From the cell containing the given text, extract its center point as [x, y] coordinate. 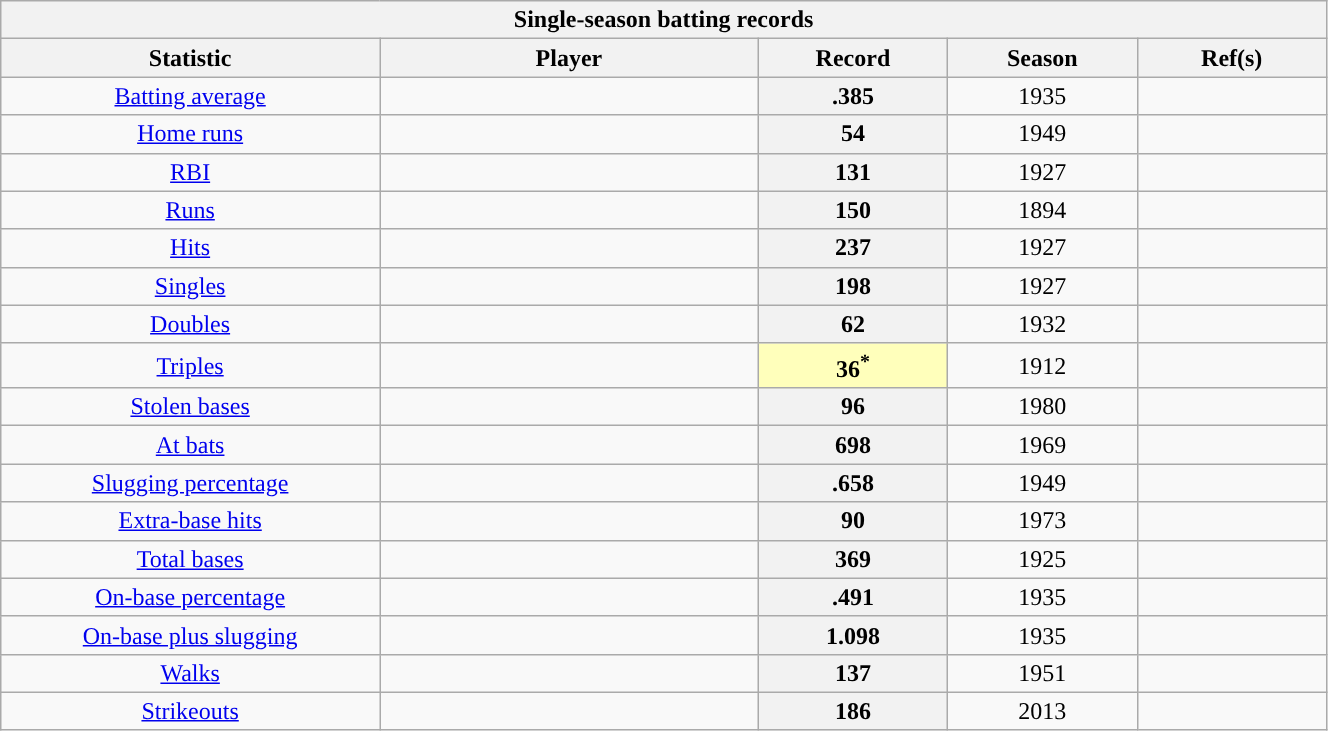
Batting average [190, 96]
On-base plus slugging [190, 635]
.658 [852, 483]
RBI [190, 172]
Stolen bases [190, 407]
Slugging percentage [190, 483]
Doubles [190, 324]
Statistic [190, 58]
Extra-base hits [190, 521]
1969 [1042, 445]
150 [852, 210]
96 [852, 407]
198 [852, 286]
131 [852, 172]
Total bases [190, 559]
1925 [1042, 559]
137 [852, 673]
Strikeouts [190, 711]
Walks [190, 673]
Ref(s) [1232, 58]
369 [852, 559]
At bats [190, 445]
Player [570, 58]
1912 [1042, 366]
Home runs [190, 134]
1.098 [852, 635]
90 [852, 521]
1894 [1042, 210]
Hits [190, 248]
54 [852, 134]
On-base percentage [190, 597]
1973 [1042, 521]
36* [852, 366]
1951 [1042, 673]
Season [1042, 58]
1932 [1042, 324]
698 [852, 445]
Runs [190, 210]
.385 [852, 96]
Single-season batting records [664, 20]
1980 [1042, 407]
186 [852, 711]
2013 [1042, 711]
62 [852, 324]
.491 [852, 597]
237 [852, 248]
Triples [190, 366]
Singles [190, 286]
Record [852, 58]
